Extract the (X, Y) coordinate from the center of the cell holding the provided text.  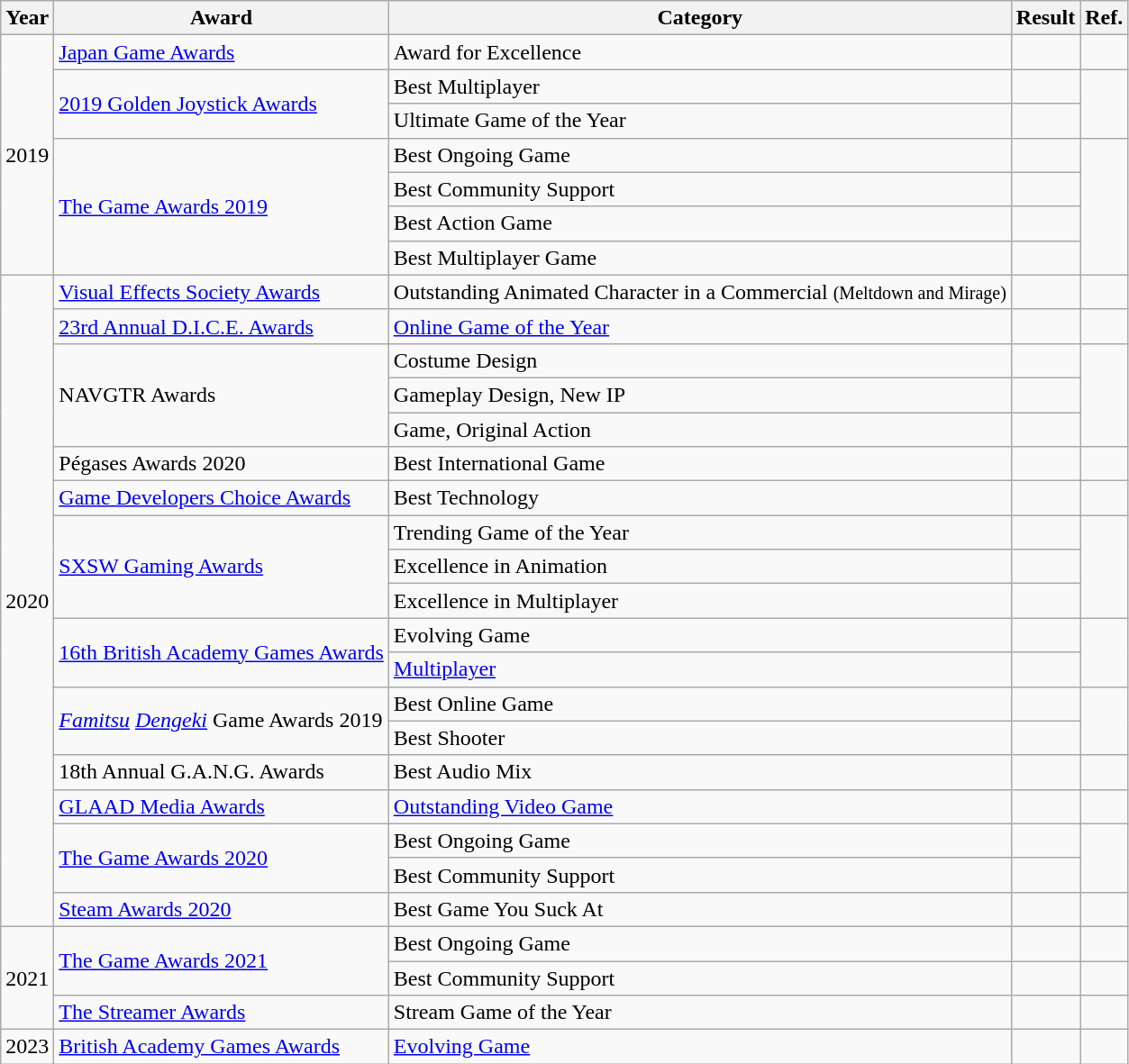
Best Multiplayer Game (699, 258)
Famitsu Dengeki Game Awards 2019 (222, 721)
2023 (27, 1047)
Category (699, 18)
Best Game You Suck At (699, 909)
Best Online Game (699, 704)
NAVGTR Awards (222, 395)
2021 (27, 978)
The Streamer Awards (222, 1013)
Costume Design (699, 360)
Outstanding Animated Character in a Commercial (Meltdown and Mirage) (699, 292)
Result (1045, 18)
Pégases Awards 2020 (222, 464)
GLAAD Media Awards (222, 806)
Year (27, 18)
Ref. (1105, 18)
Japan Game Awards (222, 52)
Best Shooter (699, 738)
Best Action Game (699, 223)
Award (222, 18)
Ultimate Game of the Year (699, 121)
Multiplayer (699, 669)
Online Game of the Year (699, 326)
16th British Academy Games Awards (222, 652)
British Academy Games Awards (222, 1047)
18th Annual G.A.N.G. Awards (222, 772)
The Game Awards 2020 (222, 858)
Game Developers Choice Awards (222, 498)
Excellence in Animation (699, 567)
Best Audio Mix (699, 772)
Trending Game of the Year (699, 532)
Best Multiplayer (699, 86)
Visual Effects Society Awards (222, 292)
Best International Game (699, 464)
Outstanding Video Game (699, 806)
The Game Awards 2021 (222, 960)
Steam Awards 2020 (222, 909)
Gameplay Design, New IP (699, 395)
SXSW Gaming Awards (222, 567)
2019 Golden Joystick Awards (222, 104)
The Game Awards 2019 (222, 206)
Game, Original Action (699, 430)
Stream Game of the Year (699, 1013)
23rd Annual D.I.C.E. Awards (222, 326)
2019 (27, 155)
2020 (27, 600)
Award for Excellence (699, 52)
Best Technology (699, 498)
Excellence in Multiplayer (699, 601)
